Provide the (x, y) coordinate of the cell's center where the given text is located.  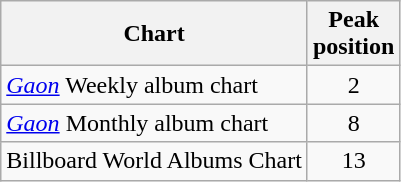
Gaon Monthly album chart (154, 123)
Gaon Weekly album chart (154, 85)
Peakposition (353, 34)
Chart (154, 34)
Billboard World Albums Chart (154, 161)
8 (353, 123)
2 (353, 85)
13 (353, 161)
